Output the [X, Y] coordinate of the center of the cell containing the given text.  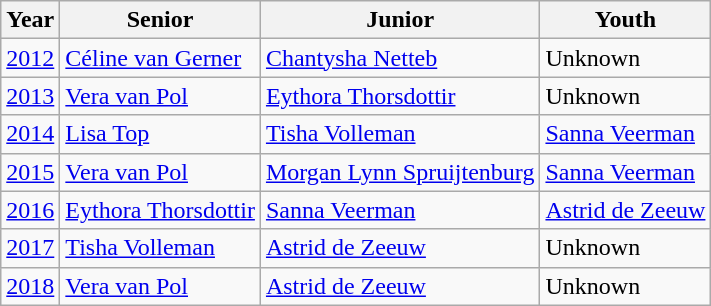
Morgan Lynn Spruijtenburg [400, 172]
2016 [30, 210]
Youth [626, 20]
Senior [160, 20]
2017 [30, 248]
Year [30, 20]
Céline van Gerner [160, 58]
2013 [30, 96]
Junior [400, 20]
2015 [30, 172]
Chantysha Netteb [400, 58]
2018 [30, 286]
2014 [30, 134]
2012 [30, 58]
Lisa Top [160, 134]
